Identify which cell holds the provided text, then report its [X, Y] central coordinate. 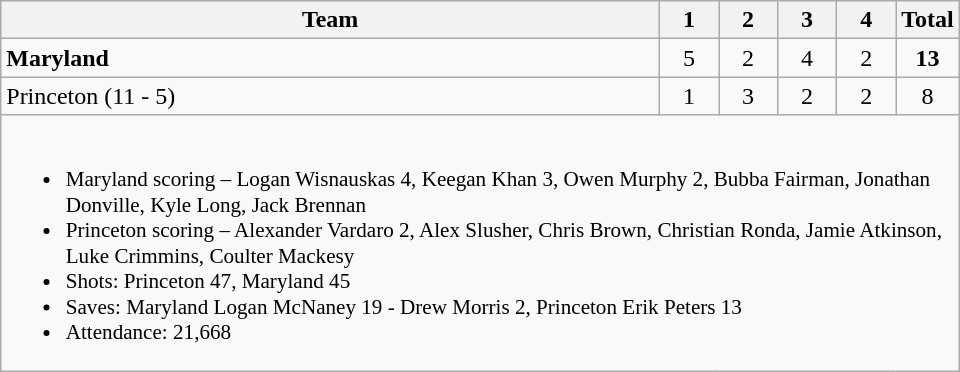
Princeton (11 - 5) [330, 96]
Team [330, 20]
8 [928, 96]
Total [928, 20]
Maryland [330, 58]
13 [928, 58]
5 [688, 58]
